Locate the cell with the specified text and output its (X, Y) center coordinate. 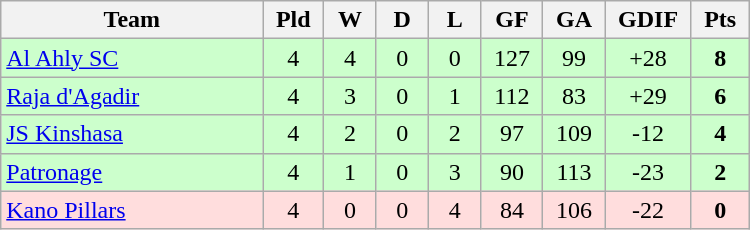
GF (512, 20)
JS Kinshasa (132, 134)
+29 (648, 96)
Pld (294, 20)
99 (574, 58)
Team (132, 20)
GDIF (648, 20)
6 (720, 96)
Patronage (132, 172)
-12 (648, 134)
W (350, 20)
Kano Pillars (132, 210)
127 (512, 58)
Al Ahly SC (132, 58)
90 (512, 172)
-22 (648, 210)
8 (720, 58)
97 (512, 134)
113 (574, 172)
-23 (648, 172)
GA (574, 20)
Raja d'Agadir (132, 96)
D (402, 20)
84 (512, 210)
+28 (648, 58)
112 (512, 96)
109 (574, 134)
Pts (720, 20)
106 (574, 210)
L (454, 20)
83 (574, 96)
